From the cell containing the given text, extract its center point as (X, Y) coordinate. 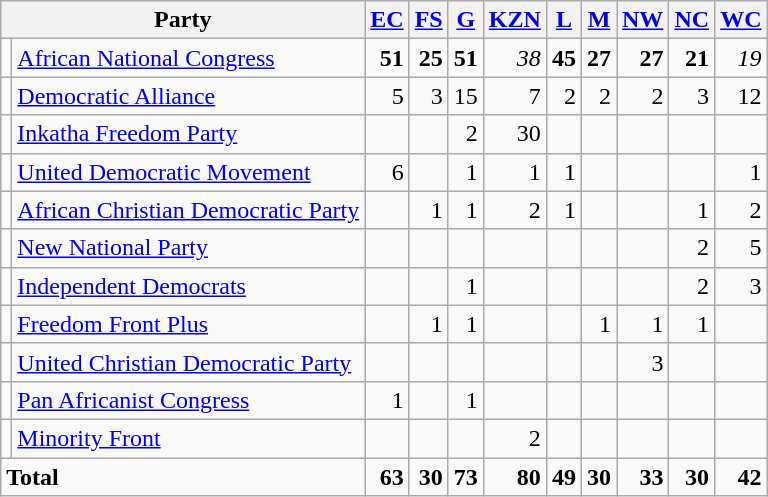
Inkatha Freedom Party (188, 134)
73 (466, 477)
80 (514, 477)
12 (741, 96)
G (466, 20)
6 (387, 172)
49 (564, 477)
United Democratic Movement (188, 172)
25 (428, 58)
7 (514, 96)
45 (564, 58)
Party (183, 20)
Independent Democrats (188, 286)
21 (692, 58)
African National Congress (188, 58)
L (564, 20)
19 (741, 58)
Total (183, 477)
New National Party (188, 248)
FS (428, 20)
63 (387, 477)
33 (642, 477)
KZN (514, 20)
Democratic Alliance (188, 96)
United Christian Democratic Party (188, 362)
NW (642, 20)
Freedom Front Plus (188, 324)
38 (514, 58)
African Christian Democratic Party (188, 210)
M (598, 20)
EC (387, 20)
Pan Africanist Congress (188, 400)
NC (692, 20)
15 (466, 96)
Minority Front (188, 438)
WC (741, 20)
42 (741, 477)
